Identify which cell holds the provided text, then report its (X, Y) central coordinate. 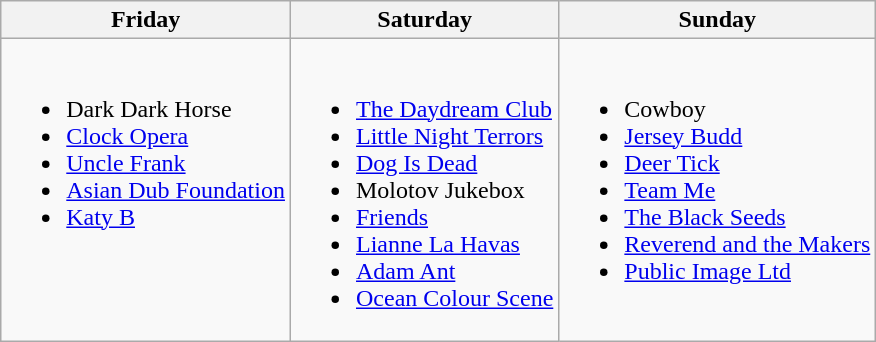
Sunday (718, 20)
Saturday (424, 20)
The Daydream ClubLittle Night TerrorsDog Is DeadMolotov JukeboxFriendsLianne La HavasAdam AntOcean Colour Scene (424, 190)
Dark Dark HorseClock OperaUncle FrankAsian Dub FoundationKaty B (146, 190)
CowboyJersey BuddDeer TickTeam MeThe Black SeedsReverend and the MakersPublic Image Ltd (718, 190)
Friday (146, 20)
